Provide the (x, y) coordinate of the cell's center where the given text is located.  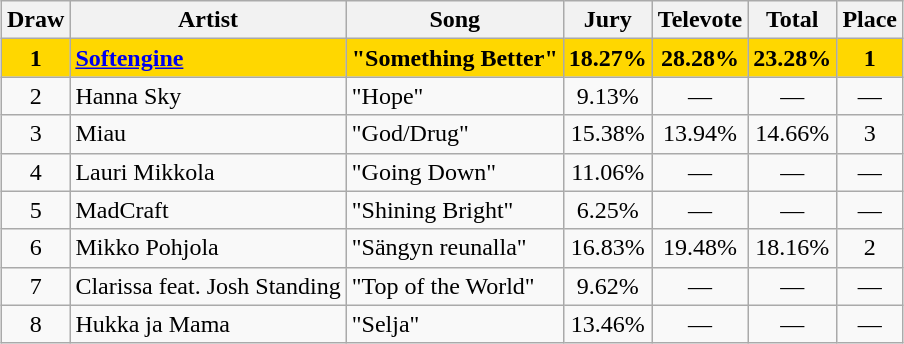
13.46% (608, 324)
13.94% (700, 134)
6 (35, 248)
Mikko Pohjola (208, 248)
Song (454, 20)
"God/Drug" (454, 134)
Draw (35, 20)
18.27% (608, 58)
"Sängyn reunalla" (454, 248)
Place (870, 20)
16.83% (608, 248)
Lauri Mikkola (208, 172)
Televote (700, 20)
7 (35, 286)
Artist (208, 20)
MadCraft (208, 210)
5 (35, 210)
23.28% (792, 58)
19.48% (700, 248)
"Something Better" (454, 58)
18.16% (792, 248)
8 (35, 324)
9.13% (608, 96)
Jury (608, 20)
"Selja" (454, 324)
4 (35, 172)
14.66% (792, 134)
Clarissa feat. Josh Standing (208, 286)
6.25% (608, 210)
15.38% (608, 134)
"Shining Bright" (454, 210)
Miau (208, 134)
9.62% (608, 286)
Softengine (208, 58)
"Hope" (454, 96)
"Top of the World" (454, 286)
11.06% (608, 172)
Total (792, 20)
Hanna Sky (208, 96)
Hukka ja Mama (208, 324)
"Going Down" (454, 172)
28.28% (700, 58)
